Output the [x, y] coordinate of the center of the cell containing the given text.  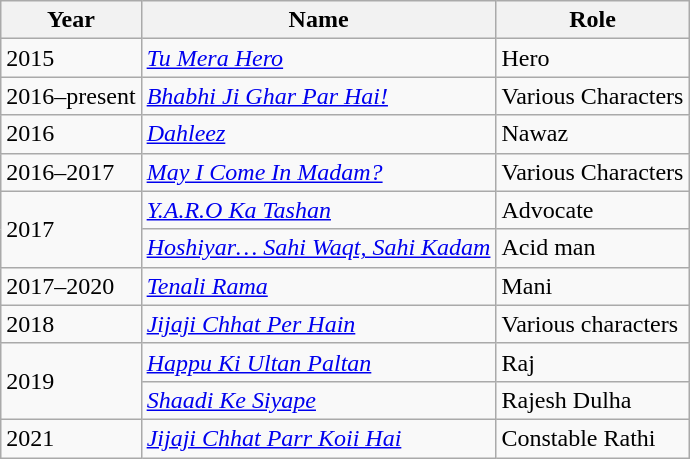
Role [592, 20]
Hoshiyar… Sahi Waqt, Sahi Kadam [318, 248]
2021 [71, 438]
Jijaji Chhat Per Hain [318, 324]
Hero [592, 58]
May I Come In Madam? [318, 172]
Advocate [592, 210]
2019 [71, 381]
Tu Mera Hero [318, 58]
2017 [71, 229]
2016–2017 [71, 172]
Bhabhi Ji Ghar Par Hai! [318, 96]
Name [318, 20]
2017–2020 [71, 286]
Constable Rathi [592, 438]
Acid man [592, 248]
Happu Ki Ultan Paltan [318, 362]
2016 [71, 134]
2015 [71, 58]
Jijaji Chhat Parr Koii Hai [318, 438]
Rajesh Dulha [592, 400]
Mani [592, 286]
Shaadi Ke Siyape [318, 400]
Year [71, 20]
Dahleez [318, 134]
2018 [71, 324]
Various characters [592, 324]
Y.A.R.O Ka Tashan [318, 210]
Tenali Rama [318, 286]
2016–present [71, 96]
Nawaz [592, 134]
Raj [592, 362]
